Return the [X, Y] coordinate for the center point of the cell that contains the specified text.  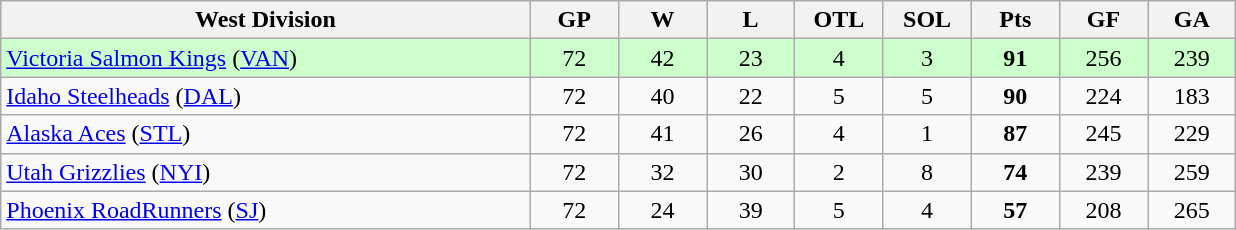
Utah Grizzlies (NYI) [266, 172]
42 [662, 58]
L [751, 20]
57 [1015, 210]
8 [927, 172]
SOL [927, 20]
Victoria Salmon Kings (VAN) [266, 58]
GP [574, 20]
Alaska Aces (STL) [266, 134]
23 [751, 58]
30 [751, 172]
West Division [266, 20]
Pts [1015, 20]
224 [1103, 96]
229 [1192, 134]
259 [1192, 172]
1 [927, 134]
41 [662, 134]
183 [1192, 96]
OTL [839, 20]
245 [1103, 134]
22 [751, 96]
40 [662, 96]
26 [751, 134]
256 [1103, 58]
208 [1103, 210]
74 [1015, 172]
39 [751, 210]
87 [1015, 134]
90 [1015, 96]
GA [1192, 20]
3 [927, 58]
32 [662, 172]
91 [1015, 58]
2 [839, 172]
Phoenix RoadRunners (SJ) [266, 210]
24 [662, 210]
Idaho Steelheads (DAL) [266, 96]
W [662, 20]
GF [1103, 20]
265 [1192, 210]
